Detect which cell encompasses the target text, then output its [X, Y] center coordinate. 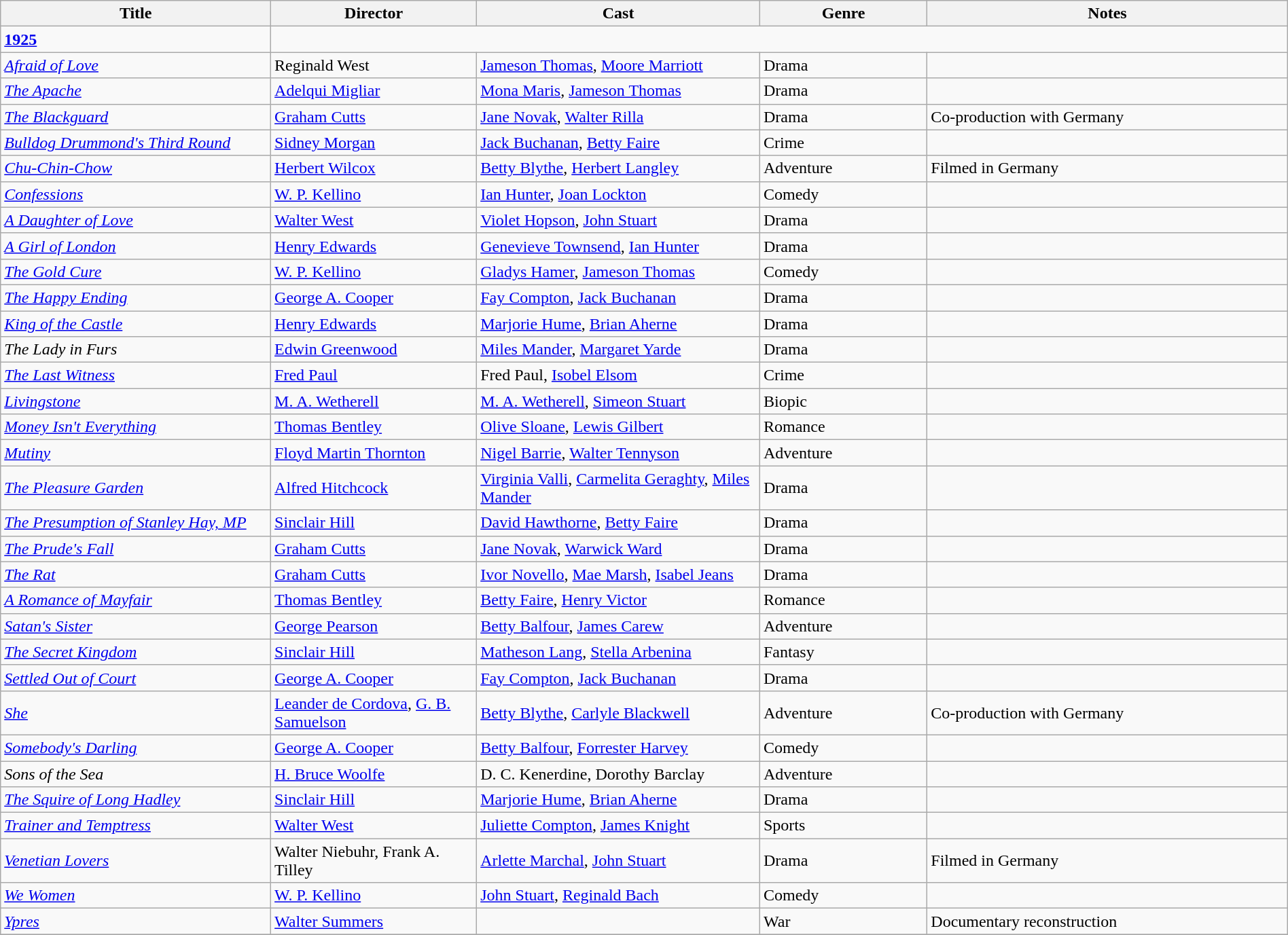
A Romance of Mayfair [136, 600]
We Women [136, 896]
Trainer and Temptress [136, 826]
Biopic [843, 401]
Genre [843, 14]
Matheson Lang, Stella Arbenina [618, 652]
Venetian Lovers [136, 861]
The Prude's Fall [136, 549]
David Hawthorne, Betty Faire [618, 523]
Leander de Cordova, G. B. Samuelson [374, 713]
D. C. Kenerdine, Dorothy Barclay [618, 773]
Betty Faire, Henry Victor [618, 600]
Title [136, 14]
Jameson Thomas, Moore Marriott [618, 65]
Director [374, 14]
Sidney Morgan [374, 143]
The Presumption of Stanley Hay, MP [136, 523]
Jane Novak, Warwick Ward [618, 549]
H. Bruce Woolfe [374, 773]
Settled Out of Court [136, 678]
Miles Mander, Margaret Yarde [618, 350]
The Rat [136, 574]
She [136, 713]
John Stuart, Reginald Bach [618, 896]
Sons of the Sea [136, 773]
Afraid of Love [136, 65]
Fred Paul [374, 375]
George Pearson [374, 626]
The Blackguard [136, 117]
Jack Buchanan, Betty Faire [618, 143]
Floyd Martin Thornton [374, 453]
The Pleasure Garden [136, 488]
Fantasy [843, 652]
Virginia Valli, Carmelita Geraghty, Miles Mander [618, 488]
M. A. Wetherell, Simeon Stuart [618, 401]
Walter Niebuhr, Frank A. Tilley [374, 861]
Juliette Compton, James Knight [618, 826]
Herbert Wilcox [374, 168]
Bulldog Drummond's Third Round [136, 143]
King of the Castle [136, 324]
The Happy Ending [136, 297]
Alfred Hitchcock [374, 488]
Ivor Novello, Mae Marsh, Isabel Jeans [618, 574]
Ypres [136, 921]
Betty Blythe, Herbert Langley [618, 168]
Genevieve Townsend, Ian Hunter [618, 246]
Satan's Sister [136, 626]
Fred Paul, Isobel Elsom [618, 375]
A Daughter of Love [136, 220]
Betty Balfour, Forrester Harvey [618, 748]
War [843, 921]
Violet Hopson, John Stuart [618, 220]
Gladys Hamer, Jameson Thomas [618, 272]
Sports [843, 826]
Adelqui Migliar [374, 91]
Olive Sloane, Lewis Gilbert [618, 427]
Chu-Chin-Chow [136, 168]
The Secret Kingdom [136, 652]
The Gold Cure [136, 272]
Nigel Barrie, Walter Tennyson [618, 453]
Arlette Marchal, John Stuart [618, 861]
The Lady in Furs [136, 350]
Walter Summers [374, 921]
Betty Blythe, Carlyle Blackwell [618, 713]
Money Isn't Everything [136, 427]
Livingstone [136, 401]
A Girl of London [136, 246]
M. A. Wetherell [374, 401]
Betty Balfour, James Carew [618, 626]
Notes [1107, 14]
The Squire of Long Hadley [136, 800]
Somebody's Darling [136, 748]
Documentary reconstruction [1107, 921]
The Last Witness [136, 375]
Mona Maris, Jameson Thomas [618, 91]
Cast [618, 14]
Edwin Greenwood [374, 350]
Mutiny [136, 453]
Jane Novak, Walter Rilla [618, 117]
The Apache [136, 91]
Reginald West [374, 65]
Confessions [136, 194]
Ian Hunter, Joan Lockton [618, 194]
1925 [136, 39]
